Capture the cell that displays the provided text and extract its [x, y] central coordinate. 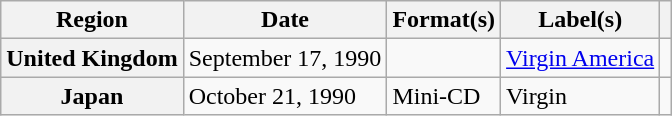
Format(s) [444, 20]
Mini-CD [444, 96]
September 17, 1990 [285, 58]
Label(s) [580, 20]
Region [92, 20]
Date [285, 20]
October 21, 1990 [285, 96]
Japan [92, 96]
Virgin [580, 96]
United Kingdom [92, 58]
Virgin America [580, 58]
